Return the [X, Y] coordinate for the center point of the cell that contains the specified text.  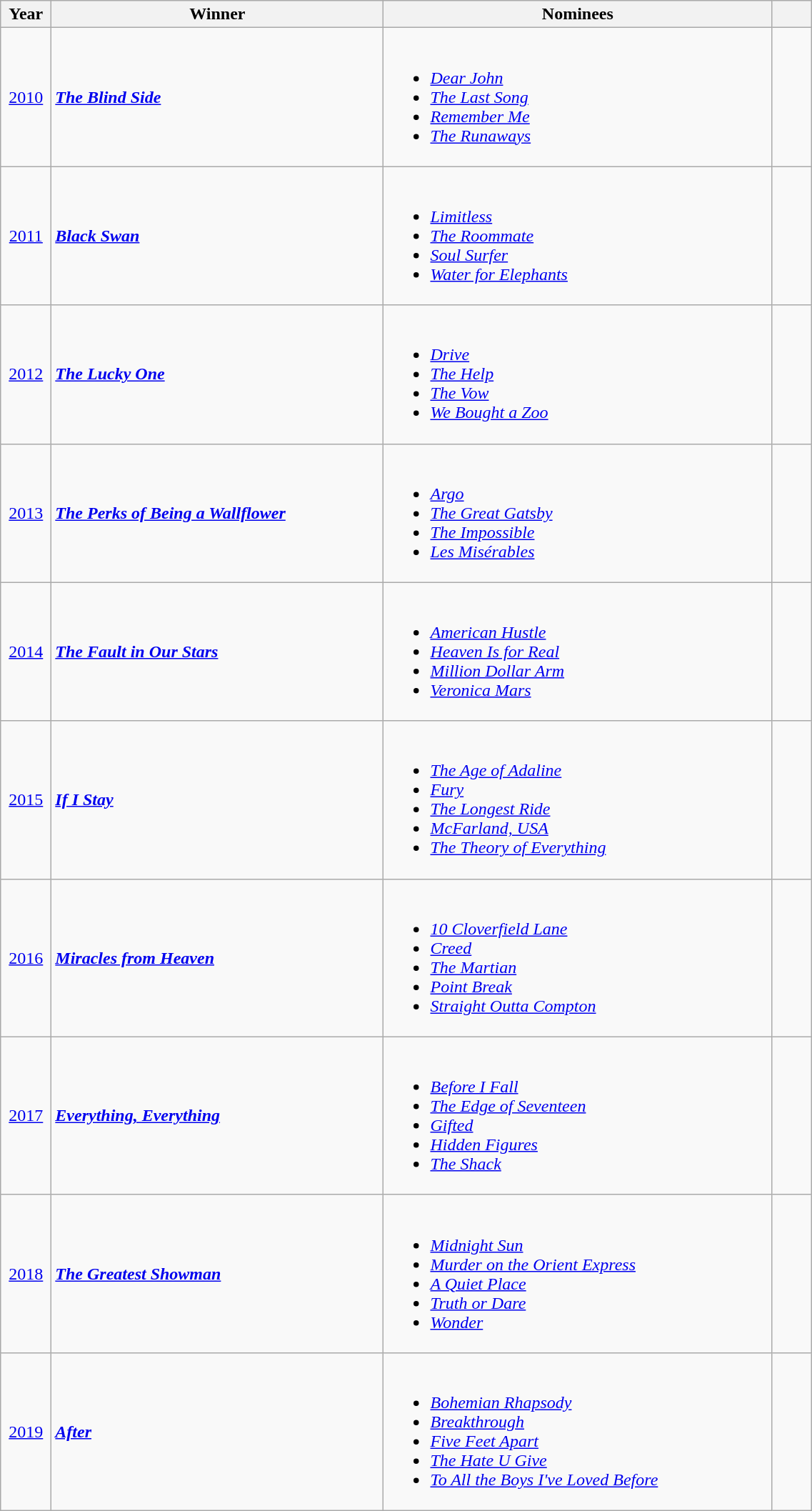
Miracles from Heaven [217, 957]
2011 [26, 236]
The Fault in Our Stars [217, 652]
American HustleHeaven Is for RealMillion Dollar ArmVeronica Mars [578, 652]
Year [26, 14]
Black Swan [217, 236]
After [217, 1432]
The Age of AdalineFuryThe Longest RideMcFarland, USAThe Theory of Everything [578, 800]
Everything, Everything [217, 1116]
The Blind Side [217, 97]
Midnight SunMurder on the Orient ExpressA Quiet PlaceTruth or DareWonder [578, 1273]
The Greatest Showman [217, 1273]
2018 [26, 1273]
Winner [217, 14]
The Perks of Being a Wallflower [217, 513]
DriveThe HelpThe VowWe Bought a Zoo [578, 374]
2017 [26, 1116]
2016 [26, 957]
The Lucky One [217, 374]
2019 [26, 1432]
Dear JohnThe Last SongRemember MeThe Runaways [578, 97]
ArgoThe Great GatsbyThe ImpossibleLes Misérables [578, 513]
Bohemian RhapsodyBreakthroughFive Feet ApartThe Hate U GiveTo All the Boys I've Loved Before [578, 1432]
LimitlessThe RoommateSoul SurferWater for Elephants [578, 236]
Nominees [578, 14]
Before I FallThe Edge of SeventeenGiftedHidden FiguresThe Shack [578, 1116]
If I Stay [217, 800]
2014 [26, 652]
10 Cloverfield LaneCreedThe MartianPoint BreakStraight Outta Compton [578, 957]
2013 [26, 513]
2015 [26, 800]
2012 [26, 374]
2010 [26, 97]
